Return the (x, y) coordinate for the center point of the cell that contains the specified text.  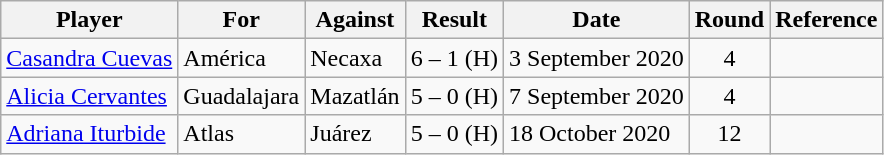
América (242, 58)
Round (729, 20)
Necaxa (355, 58)
Juárez (355, 134)
3 September 2020 (597, 58)
Guadalajara (242, 96)
18 October 2020 (597, 134)
Casandra Cuevas (90, 58)
For (242, 20)
6 – 1 (H) (454, 58)
Mazatlán (355, 96)
Reference (826, 20)
12 (729, 134)
Result (454, 20)
Against (355, 20)
Atlas (242, 134)
Adriana Iturbide (90, 134)
Player (90, 20)
7 September 2020 (597, 96)
Date (597, 20)
Alicia Cervantes (90, 96)
